Identify which cell holds the provided text, then report its [X, Y] central coordinate. 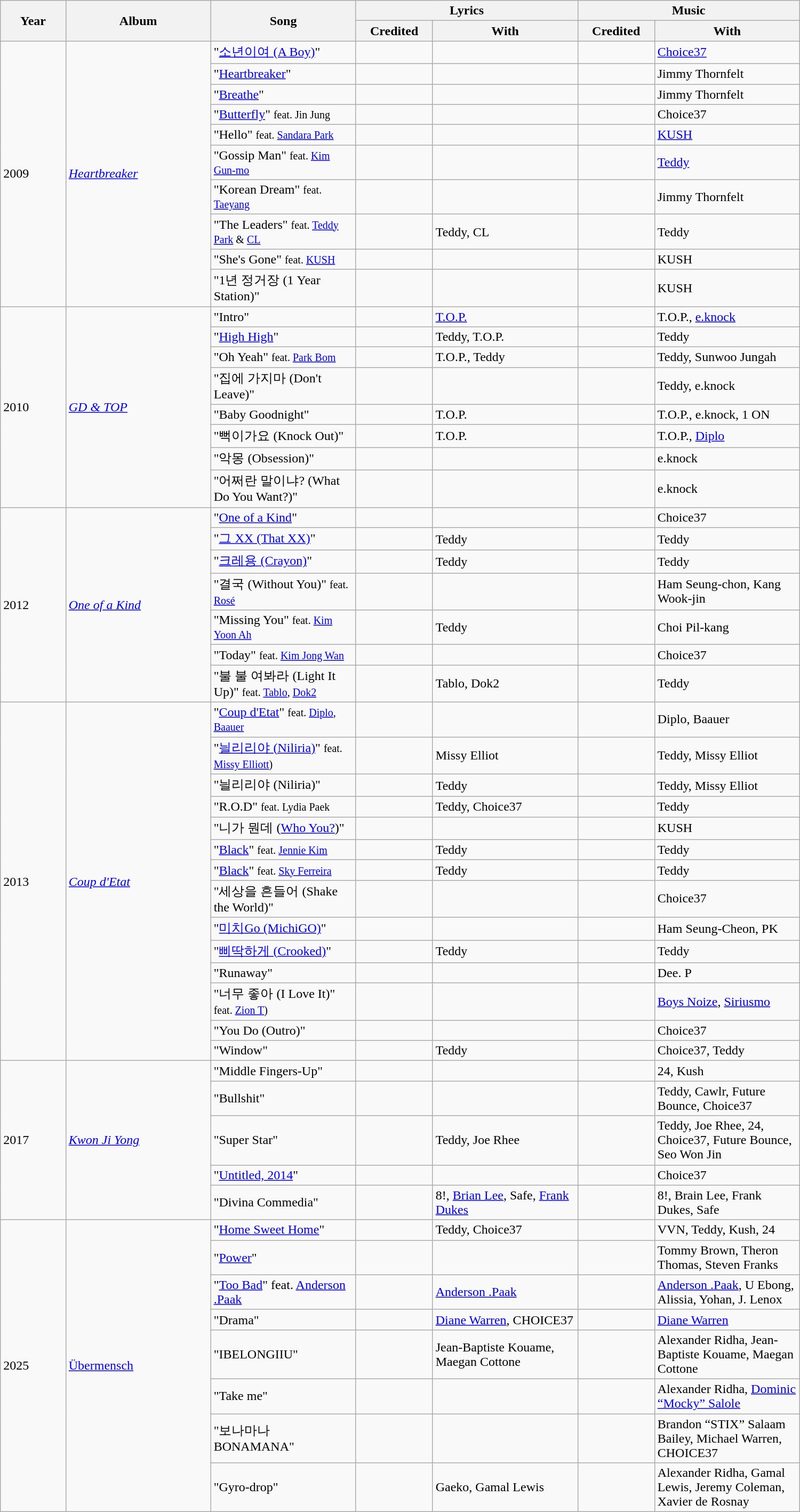
Teddy, Joe Rhee [505, 1140]
"Butterfly" feat. Jin Jung [283, 115]
Diane Warren [727, 1319]
Alexander Ridha, Jean-Baptiste Kouame, Maegan Cottone [727, 1354]
"늴리리야 (Niliria)" feat. Missy Elliott) [283, 756]
"Power" [283, 1258]
Alexander Ridha, Gamal Lewis, Jeremy Coleman, Xavier de Rosnay [727, 1487]
Lyrics [467, 11]
"Super Star" [283, 1140]
"Window" [283, 1051]
"세상을 흔들어 (Shake the World)" [283, 899]
Tommy Brown, Theron Thomas, Steven Franks [727, 1258]
Missy Elliot [505, 756]
"늴리리야 (Niliria)" [283, 785]
"결국 (Without You)" feat. Rosé [283, 591]
"Coup d'Etat" feat. Diplo, Baauer [283, 719]
Choice37, Teddy [727, 1051]
T.O.P., e.knock [727, 316]
"불 불 여봐라 (Light It Up)" feat. Tablo, Dok2 [283, 684]
"R.O.D" feat. Lydia Paek [283, 807]
"Intro" [283, 316]
"1년 정거장 (1 Year Station)" [283, 288]
"Untitled, 2014" [283, 1175]
2010 [33, 406]
Teddy, CL [505, 231]
"Middle Fingers-Up" [283, 1071]
"Baby Goodnight" [283, 414]
Diane Warren, CHOICE37 [505, 1319]
"보나마나 BONAMANA" [283, 1438]
"One of a Kind" [283, 517]
Tablo, Dok2 [505, 684]
Music [689, 11]
Teddy, T.O.P. [505, 337]
"집에 가지마 (Don't Leave)" [283, 386]
Teddy, Joe Rhee, 24, Choice37, Future Bounce, Seo Won Jin [727, 1140]
"그 XX (That XX)" [283, 539]
"Take me" [283, 1396]
"삐딱하게 (Crooked)" [283, 951]
Song [283, 21]
Coup d'Etat [138, 881]
Ham Seung-Cheon, PK [727, 929]
2012 [33, 605]
"Bullshit" [283, 1099]
2017 [33, 1140]
"Gyro-drop" [283, 1487]
"Today" feat. Kim Jong Wan [283, 655]
VVN, Teddy, Kush, 24 [727, 1230]
Boys Noize, Siriusmo [727, 1002]
Kwon Ji Yong [138, 1140]
T.O.P., Diplo [727, 436]
8!, Brain Lee, Frank Dukes, Safe [727, 1202]
"Drama" [283, 1319]
"너무 좋아 (I Love It)" feat. Zion T) [283, 1002]
2013 [33, 881]
"Black" feat. Jennie Kim [283, 850]
"Breathe" [283, 94]
"Divina Commedia" [283, 1202]
Jean-Baptiste Kouame, Maegan Cottone [505, 1354]
T.O.P., e.knock, 1 ON [727, 414]
Heartbreaker [138, 174]
Teddy, Sunwoo Jungah [727, 357]
Teddy, e.knock [727, 386]
T.O.P., Teddy [505, 357]
"She's Gone" feat. KUSH [283, 259]
"악몽 (Obsession)" [283, 459]
8!, Brian Lee, Safe, Frank Dukes [505, 1202]
24, Kush [727, 1071]
Übermensch [138, 1366]
"니가 뭔데 (Who You?)" [283, 829]
"IBELONGIIU" [283, 1354]
"Korean Dream" feat. Taeyang [283, 197]
Diplo, Baauer [727, 719]
"High High" [283, 337]
Anderson .Paak [505, 1292]
GD & TOP [138, 406]
One of a Kind [138, 605]
Dee. P [727, 973]
"뻑이가요 (Knock Out)" [283, 436]
Album [138, 21]
Brandon “STIX” Salaam Bailey, Michael Warren, CHOICE37 [727, 1438]
"Heartbreaker" [283, 74]
"Runaway" [283, 973]
"Hello" feat. Sandara Park [283, 135]
Alexander Ridha, Dominic “Mocky” Salole [727, 1396]
"Black" feat. Sky Ferreira [283, 870]
2025 [33, 1366]
"Too Bad" feat. Anderson .Paak [283, 1292]
"미치Go (MichiGO)" [283, 929]
2009 [33, 174]
Anderson .Paak, U Ebong, Alissia, Yohan, J. Lenox [727, 1292]
"You Do (Outro)" [283, 1030]
"Home Sweet Home" [283, 1230]
"소년이여 (A Boy)" [283, 52]
"Oh Yeah" feat. Park Bom [283, 357]
Teddy, Cawlr, Future Bounce, Choice37 [727, 1099]
Gaeko, Gamal Lewis [505, 1487]
Year [33, 21]
Choi Pil-kang [727, 627]
"어쩌란 말이냐? (What Do You Want?)" [283, 489]
"Missing You" feat. Kim Yoon Ah [283, 627]
"크레용 (Crayon)" [283, 562]
"Gossip Man" feat. Kim Gun-mo [283, 162]
"The Leaders" feat. Teddy Park & CL [283, 231]
Ham Seung-chon, Kang Wook-jin [727, 591]
